Find where the given text appears and provide that cell's center as (X, Y) coordinate. 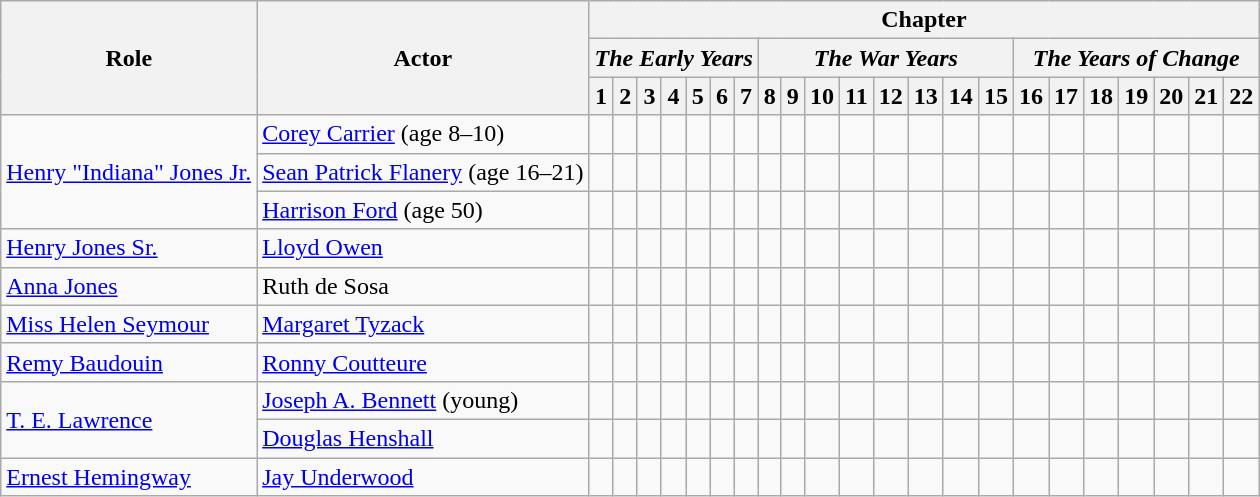
T. E. Lawrence (129, 419)
Henry Jones Sr. (129, 248)
6 (722, 96)
8 (770, 96)
Lloyd Owen (423, 248)
The Years of Change (1136, 58)
18 (1102, 96)
12 (890, 96)
16 (1030, 96)
The War Years (886, 58)
21 (1206, 96)
20 (1172, 96)
Joseph A. Bennett (young) (423, 400)
Margaret Tyzack (423, 324)
Douglas Henshall (423, 438)
Harrison Ford (age 50) (423, 210)
Role (129, 58)
4 (673, 96)
15 (996, 96)
Ernest Hemingway (129, 477)
17 (1066, 96)
Remy Baudouin (129, 362)
Ronny Coutteure (423, 362)
5 (698, 96)
22 (1242, 96)
11 (856, 96)
Actor (423, 58)
Sean Patrick Flanery (age 16–21) (423, 172)
14 (960, 96)
The Early Years (674, 58)
Ruth de Sosa (423, 286)
Anna Jones (129, 286)
Corey Carrier (age 8–10) (423, 134)
Chapter (924, 20)
1 (601, 96)
10 (822, 96)
3 (649, 96)
Jay Underwood (423, 477)
9 (792, 96)
19 (1136, 96)
2 (625, 96)
Miss Helen Seymour (129, 324)
13 (926, 96)
Henry "Indiana" Jones Jr. (129, 172)
7 (746, 96)
